For the text-containing cell, return its midpoint in (X, Y) coordinate format. 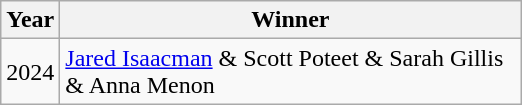
Winner (290, 20)
Jared Isaacman & Scott Poteet & Sarah Gillis & Anna Menon (290, 72)
Year (30, 20)
2024 (30, 72)
